Pinpoint the cell where the given text exists, returning its (x, y) midpoint coordinate. 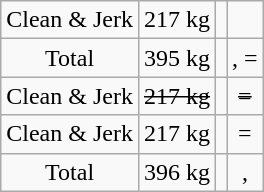
395 kg (176, 58)
, = (246, 58)
396 kg (176, 172)
, (246, 172)
